Extract the [x, y] coordinate from the center of the cell holding the provided text.  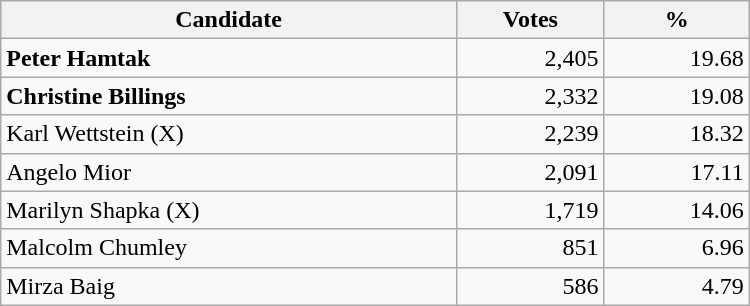
17.11 [676, 172]
18.32 [676, 134]
19.68 [676, 58]
1,719 [531, 210]
% [676, 20]
19.08 [676, 96]
Marilyn Shapka (X) [229, 210]
2,239 [531, 134]
Votes [531, 20]
Angelo Mior [229, 172]
586 [531, 286]
Malcolm Chumley [229, 248]
Christine Billings [229, 96]
851 [531, 248]
4.79 [676, 286]
14.06 [676, 210]
Karl Wettstein (X) [229, 134]
Candidate [229, 20]
Peter Hamtak [229, 58]
Mirza Baig [229, 286]
2,091 [531, 172]
2,332 [531, 96]
2,405 [531, 58]
6.96 [676, 248]
